Return (x, y) of the center of cell containing provided text 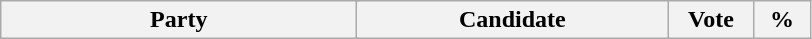
Party (179, 20)
Candidate (512, 20)
Vote (711, 20)
% (782, 20)
